Provide the (X, Y) coordinate of the cell's center where the given text is located.  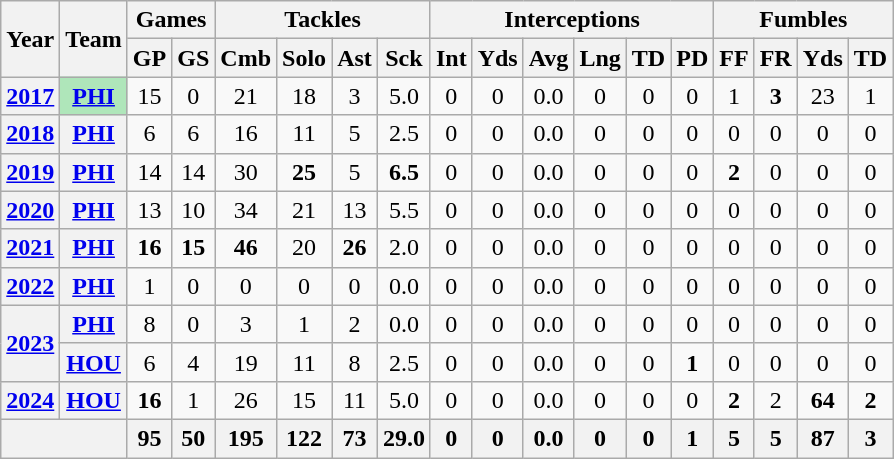
46 (246, 248)
FR (776, 58)
2.0 (404, 248)
20 (304, 248)
10 (194, 210)
Int (451, 58)
2021 (30, 248)
50 (194, 438)
FF (734, 58)
Year (30, 39)
2019 (30, 172)
Avg (548, 58)
19 (246, 362)
PD (692, 58)
29.0 (404, 438)
Games (170, 20)
5.5 (404, 210)
95 (149, 438)
23 (822, 96)
30 (246, 172)
195 (246, 438)
87 (822, 438)
Cmb (246, 58)
Interceptions (572, 20)
34 (246, 210)
25 (304, 172)
2022 (30, 286)
64 (822, 400)
Sck (404, 58)
Tackles (323, 20)
2018 (30, 134)
122 (304, 438)
73 (355, 438)
Ast (355, 58)
4 (194, 362)
6.5 (404, 172)
GS (194, 58)
2023 (30, 343)
Team (94, 39)
2017 (30, 96)
2020 (30, 210)
GP (149, 58)
Lng (600, 58)
Fumbles (804, 20)
Solo (304, 58)
18 (304, 96)
2024 (30, 400)
